For the text-containing cell, return its midpoint in [X, Y] coordinate format. 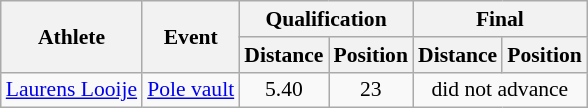
Athlete [72, 36]
Final [500, 19]
23 [370, 90]
Pole vault [190, 90]
Qualification [326, 19]
Laurens Looije [72, 90]
Event [190, 36]
5.40 [284, 90]
did not advance [500, 90]
